Search for the cell housing the specified text and yield its (x, y) center coordinate. 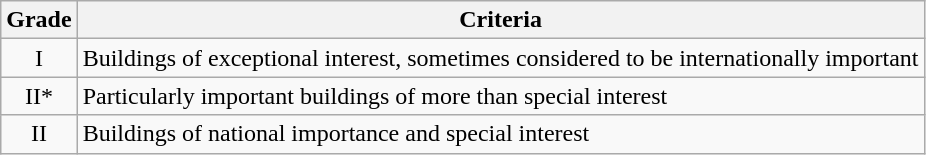
Particularly important buildings of more than special interest (500, 96)
II* (39, 96)
I (39, 58)
Grade (39, 20)
Criteria (500, 20)
II (39, 134)
Buildings of exceptional interest, sometimes considered to be internationally important (500, 58)
Buildings of national importance and special interest (500, 134)
